For the text-containing cell, return its midpoint in [X, Y] coordinate format. 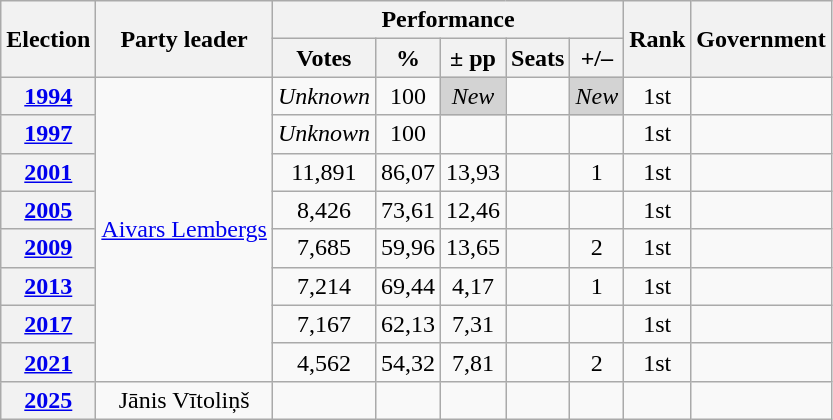
Votes [324, 58]
11,891 [324, 172]
Seats [538, 58]
2013 [48, 286]
7,81 [474, 362]
2017 [48, 324]
Rank [658, 39]
7,167 [324, 324]
Government [761, 39]
2025 [48, 400]
13,93 [474, 172]
4,562 [324, 362]
Performance [448, 20]
Party leader [184, 39]
2001 [48, 172]
Aivars Lembergs [184, 229]
2009 [48, 248]
62,13 [408, 324]
1994 [48, 96]
% [408, 58]
7,214 [324, 286]
73,61 [408, 210]
59,96 [408, 248]
2005 [48, 210]
7,31 [474, 324]
7,685 [324, 248]
Jānis Vītoliņš [184, 400]
69,44 [408, 286]
2021 [48, 362]
4,17 [474, 286]
54,32 [408, 362]
86,07 [408, 172]
8,426 [324, 210]
12,46 [474, 210]
+/– [597, 58]
± pp [474, 58]
1997 [48, 134]
Election [48, 39]
13,65 [474, 248]
